Provide the (X, Y) coordinate of the cell's center where the given text is located.  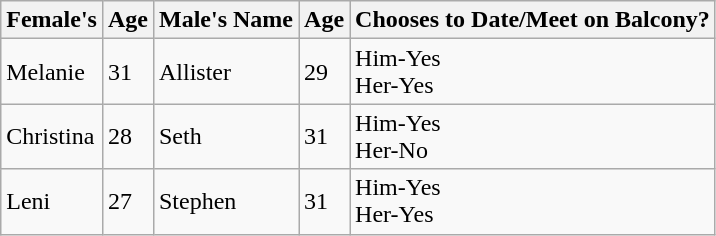
Stephen (226, 202)
Melanie (52, 72)
Female's (52, 20)
Leni (52, 202)
Chooses to Date/Meet on Balcony? (533, 20)
Him-YesHer-No (533, 136)
Male's Name (226, 20)
Christina (52, 136)
27 (128, 202)
Allister (226, 72)
28 (128, 136)
Seth (226, 136)
29 (324, 72)
